From the cell containing the given text, extract its center point as (X, Y) coordinate. 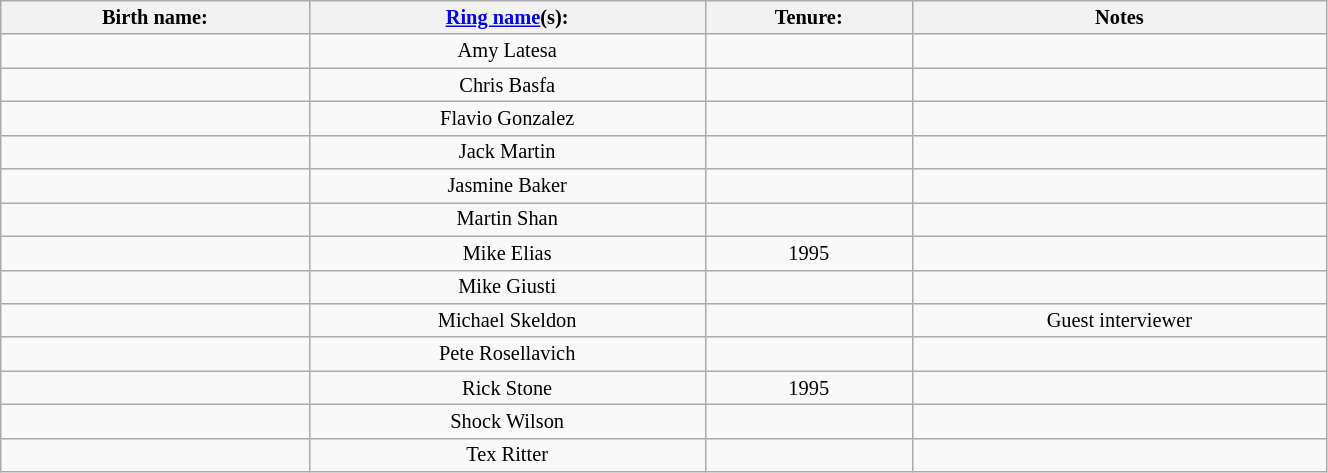
Shock Wilson (507, 421)
Jasmine Baker (507, 186)
Chris Basfa (507, 85)
Pete Rosellavich (507, 354)
Rick Stone (507, 388)
Ring name(s): (507, 17)
Tenure: (808, 17)
Mike Giusti (507, 287)
Mike Elias (507, 253)
Tex Ritter (507, 455)
Michael Skeldon (507, 320)
Martin Shan (507, 219)
Flavio Gonzalez (507, 118)
Birth name: (155, 17)
Notes (1119, 17)
Guest interviewer (1119, 320)
Amy Latesa (507, 51)
Jack Martin (507, 152)
